Determine the (x, y) coordinate at the center of the cell enclosing the given text.  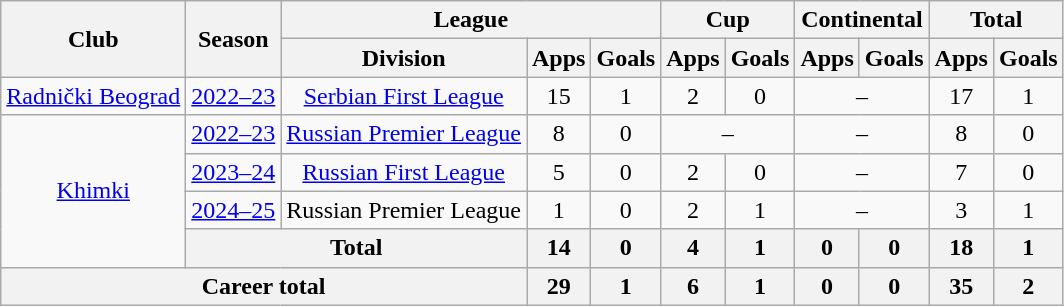
35 (961, 286)
Career total (264, 286)
6 (693, 286)
17 (961, 96)
Division (404, 58)
2024–25 (234, 210)
Season (234, 39)
4 (693, 248)
Cup (728, 20)
14 (558, 248)
3 (961, 210)
5 (558, 172)
Radnički Beograd (94, 96)
29 (558, 286)
Khimki (94, 191)
18 (961, 248)
Club (94, 39)
Serbian First League (404, 96)
Continental (862, 20)
15 (558, 96)
2023–24 (234, 172)
Russian First League (404, 172)
7 (961, 172)
League (471, 20)
